Locate the cell with the specified text and output its [x, y] center coordinate. 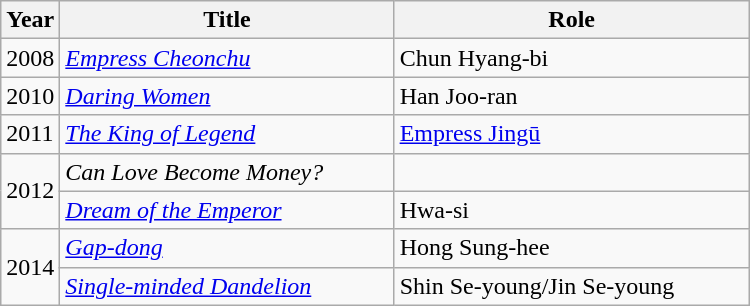
Daring Women [227, 96]
Can Love Become Money? [227, 172]
2010 [30, 96]
Year [30, 20]
Gap-dong [227, 248]
Shin Se-young/Jin Se-young [572, 286]
Empress Cheonchu [227, 58]
Empress Jingū [572, 134]
Hong Sung-hee [572, 248]
2008 [30, 58]
Role [572, 20]
The King of Legend [227, 134]
2011 [30, 134]
Dream of the Emperor [227, 210]
Chun Hyang-bi [572, 58]
Hwa-si [572, 210]
Han Joo-ran [572, 96]
2014 [30, 267]
2012 [30, 191]
Title [227, 20]
Single-minded Dandelion [227, 286]
